Scan for the cell matching the given text and deliver its [x, y] coordinate at center. 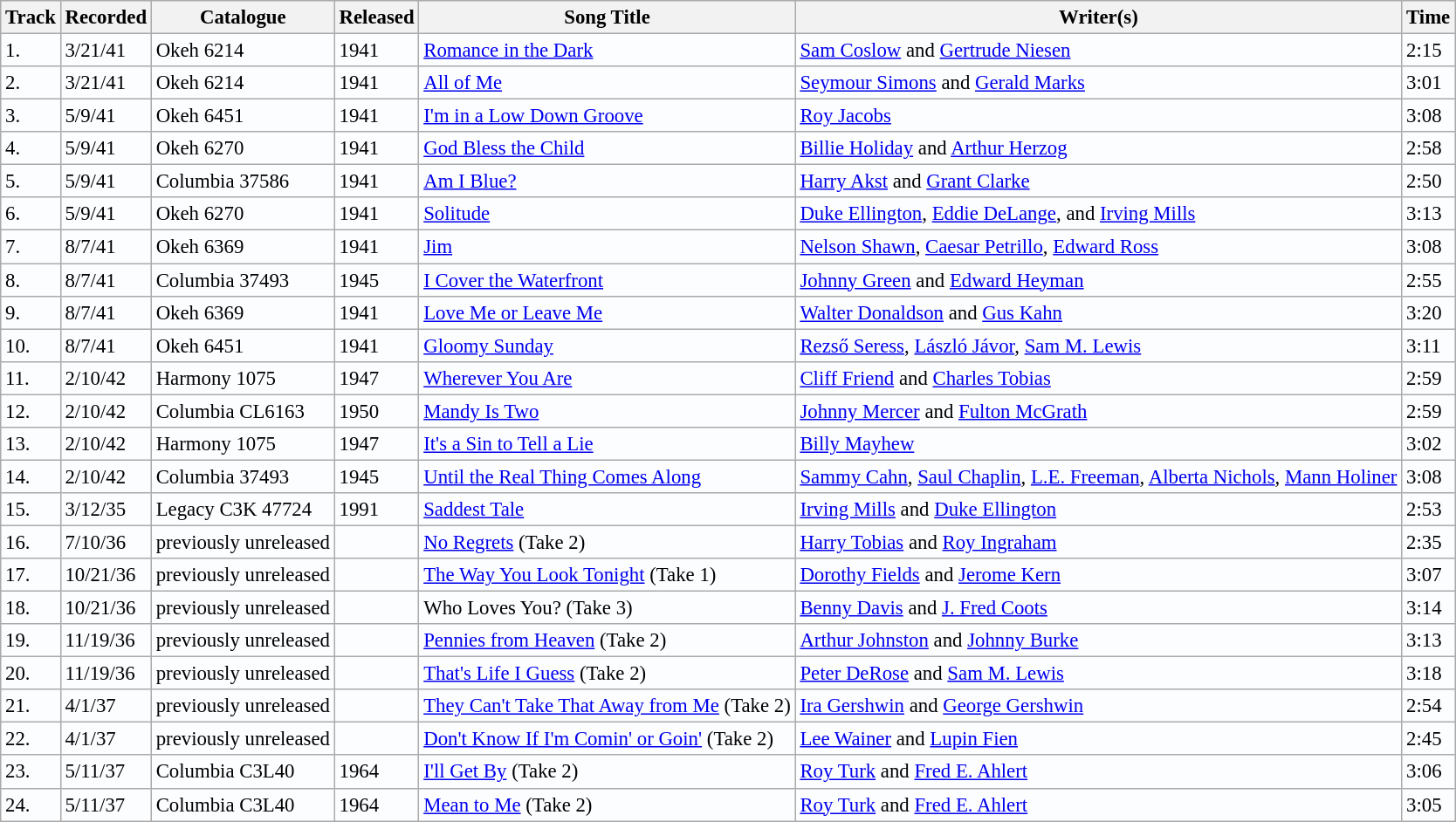
That's Life I Guess (Take 2) [608, 674]
Harry Akst and Grant Clarke [1098, 182]
Love Me or Leave Me [608, 312]
Arthur Johnston and Johnny Burke [1098, 640]
10. [31, 346]
21. [31, 706]
12. [31, 411]
24. [31, 805]
3:06 [1428, 772]
Irving Mills and Duke Ellington [1098, 510]
Mean to Me (Take 2) [608, 805]
6. [31, 214]
I Cover the Waterfront [608, 280]
3:02 [1428, 444]
Sam Coslow and Gertrude Niesen [1098, 51]
Sammy Cahn, Saul Chaplin, L.E. Freeman, Alberta Nichols, Mann Holiner [1098, 476]
2:15 [1428, 51]
Lee Wainer and Lupin Fien [1098, 739]
Johnny Mercer and Fulton McGrath [1098, 411]
God Bless the Child [608, 148]
3:18 [1428, 674]
2:50 [1428, 182]
Time [1428, 17]
Columbia 37586 [243, 182]
2:54 [1428, 706]
Released [377, 17]
Cliff Friend and Charles Tobias [1098, 378]
3:01 [1428, 83]
Recorded [106, 17]
All of Me [608, 83]
2:55 [1428, 280]
1950 [377, 411]
16. [31, 542]
Jim [608, 247]
2:35 [1428, 542]
It's a Sin to Tell a Lie [608, 444]
Don't Know If I'm Comin' or Goin' (Take 2) [608, 739]
18. [31, 608]
Until the Real Thing Comes Along [608, 476]
Billie Holiday and Arthur Herzog [1098, 148]
Track [31, 17]
Romance in the Dark [608, 51]
I'll Get By (Take 2) [608, 772]
They Can't Take That Away from Me (Take 2) [608, 706]
19. [31, 640]
9. [31, 312]
Am I Blue? [608, 182]
Rezső Seress, László Jávor, Sam M. Lewis [1098, 346]
4. [31, 148]
3/12/35 [106, 510]
Solitude [608, 214]
Nelson Shawn, Caesar Petrillo, Edward Ross [1098, 247]
Writer(s) [1098, 17]
Wherever You Are [608, 378]
14. [31, 476]
Harry Tobias and Roy Ingraham [1098, 542]
8. [31, 280]
Ira Gershwin and George Gershwin [1098, 706]
3:07 [1428, 575]
Gloomy Sunday [608, 346]
3:20 [1428, 312]
13. [31, 444]
Roy Jacobs [1098, 116]
Walter Donaldson and Gus Kahn [1098, 312]
Peter DeRose and Sam M. Lewis [1098, 674]
Billy Mayhew [1098, 444]
Legacy C3K 47724 [243, 510]
5. [31, 182]
17. [31, 575]
Catalogue [243, 17]
The Way You Look Tonight (Take 1) [608, 575]
Johnny Green and Edward Heyman [1098, 280]
Seymour Simons and Gerald Marks [1098, 83]
7. [31, 247]
Benny Davis and J. Fred Coots [1098, 608]
3. [31, 116]
Song Title [608, 17]
Dorothy Fields and Jerome Kern [1098, 575]
Pennies from Heaven (Take 2) [608, 640]
3:11 [1428, 346]
20. [31, 674]
2:45 [1428, 739]
Duke Ellington, Eddie DeLange, and Irving Mills [1098, 214]
1. [31, 51]
2:53 [1428, 510]
Who Loves You? (Take 3) [608, 608]
Columbia CL6163 [243, 411]
3:05 [1428, 805]
No Regrets (Take 2) [608, 542]
22. [31, 739]
Saddest Tale [608, 510]
I'm in a Low Down Groove [608, 116]
15. [31, 510]
1991 [377, 510]
2:58 [1428, 148]
7/10/36 [106, 542]
23. [31, 772]
Mandy Is Two [608, 411]
3:14 [1428, 608]
11. [31, 378]
2. [31, 83]
